Output the [x, y] coordinate of the center of the cell containing the given text.  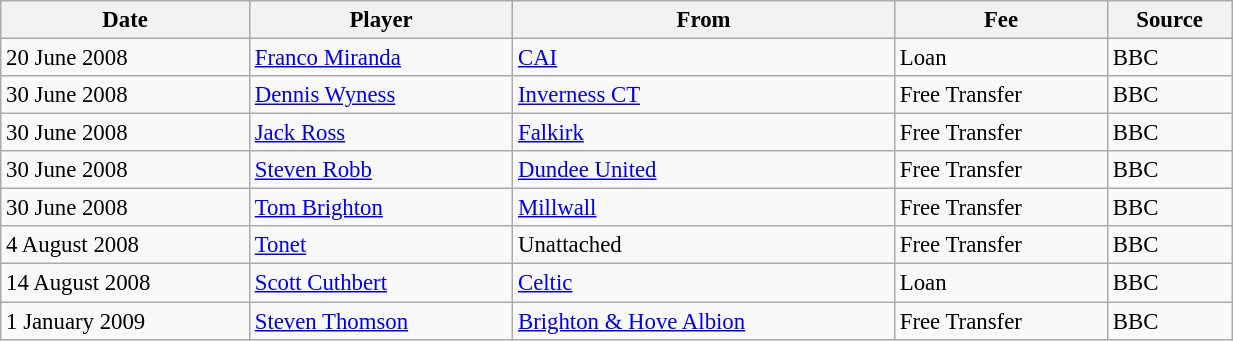
Tom Brighton [380, 208]
Steven Thomson [380, 321]
1 January 2009 [126, 321]
14 August 2008 [126, 283]
Steven Robb [380, 170]
Inverness CT [704, 95]
Scott Cuthbert [380, 283]
4 August 2008 [126, 245]
Jack Ross [380, 133]
Franco Miranda [380, 58]
Dundee United [704, 170]
Millwall [704, 208]
Player [380, 20]
Celtic [704, 283]
Unattached [704, 245]
Fee [1000, 20]
Brighton & Hove Albion [704, 321]
Source [1170, 20]
20 June 2008 [126, 58]
Date [126, 20]
From [704, 20]
Tonet [380, 245]
Dennis Wyness [380, 95]
CAI [704, 58]
Falkirk [704, 133]
